For the text-containing cell, return its midpoint in (x, y) coordinate format. 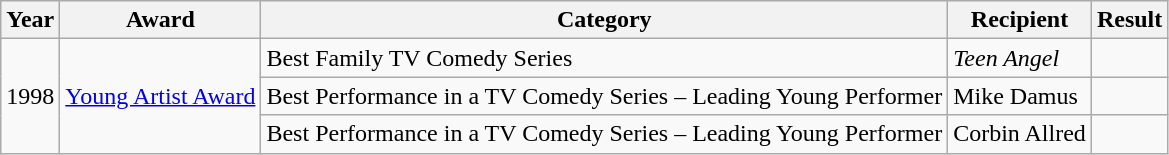
Year (30, 20)
1998 (30, 96)
Teen Angel (1020, 58)
Result (1129, 20)
Best Family TV Comedy Series (604, 58)
Category (604, 20)
Award (160, 20)
Corbin Allred (1020, 134)
Young Artist Award (160, 96)
Mike Damus (1020, 96)
Recipient (1020, 20)
